Extract the (X, Y) coordinate from the center of the cell holding the provided text.  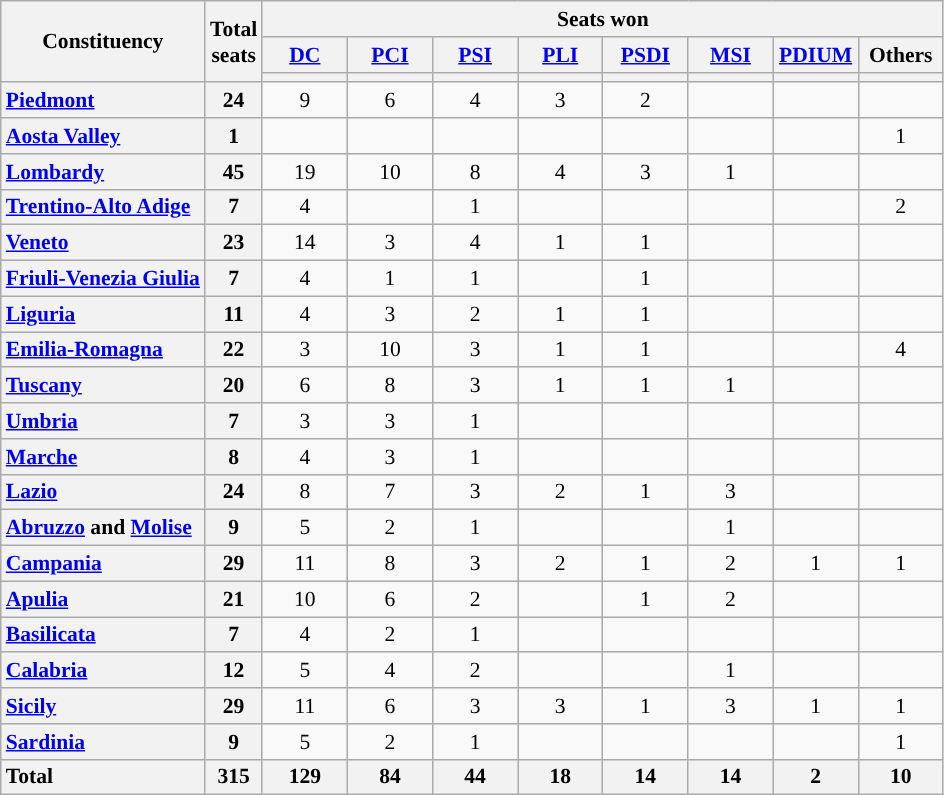
PSI (476, 55)
Veneto (103, 243)
Sicily (103, 706)
Emilia-Romagna (103, 350)
21 (234, 599)
23 (234, 243)
PLI (560, 55)
Basilicata (103, 635)
12 (234, 671)
Trentino-Alto Adige (103, 207)
Aosta Valley (103, 136)
Piedmont (103, 101)
PCI (390, 55)
22 (234, 350)
Abruzzo and Molise (103, 528)
Seats won (602, 19)
315 (234, 777)
Campania (103, 564)
45 (234, 172)
19 (304, 172)
Liguria (103, 314)
Marche (103, 457)
20 (234, 386)
129 (304, 777)
Friuli-Venezia Giulia (103, 279)
Others (900, 55)
Lombardy (103, 172)
Tuscany (103, 386)
DC (304, 55)
44 (476, 777)
Umbria (103, 421)
Constituency (103, 42)
Lazio (103, 492)
Calabria (103, 671)
MSI (730, 55)
84 (390, 777)
Sardinia (103, 742)
Totalseats (234, 42)
PDIUM (816, 55)
18 (560, 777)
PSDI (646, 55)
Apulia (103, 599)
Total (103, 777)
